Return [X, Y] of the center of cell containing provided text 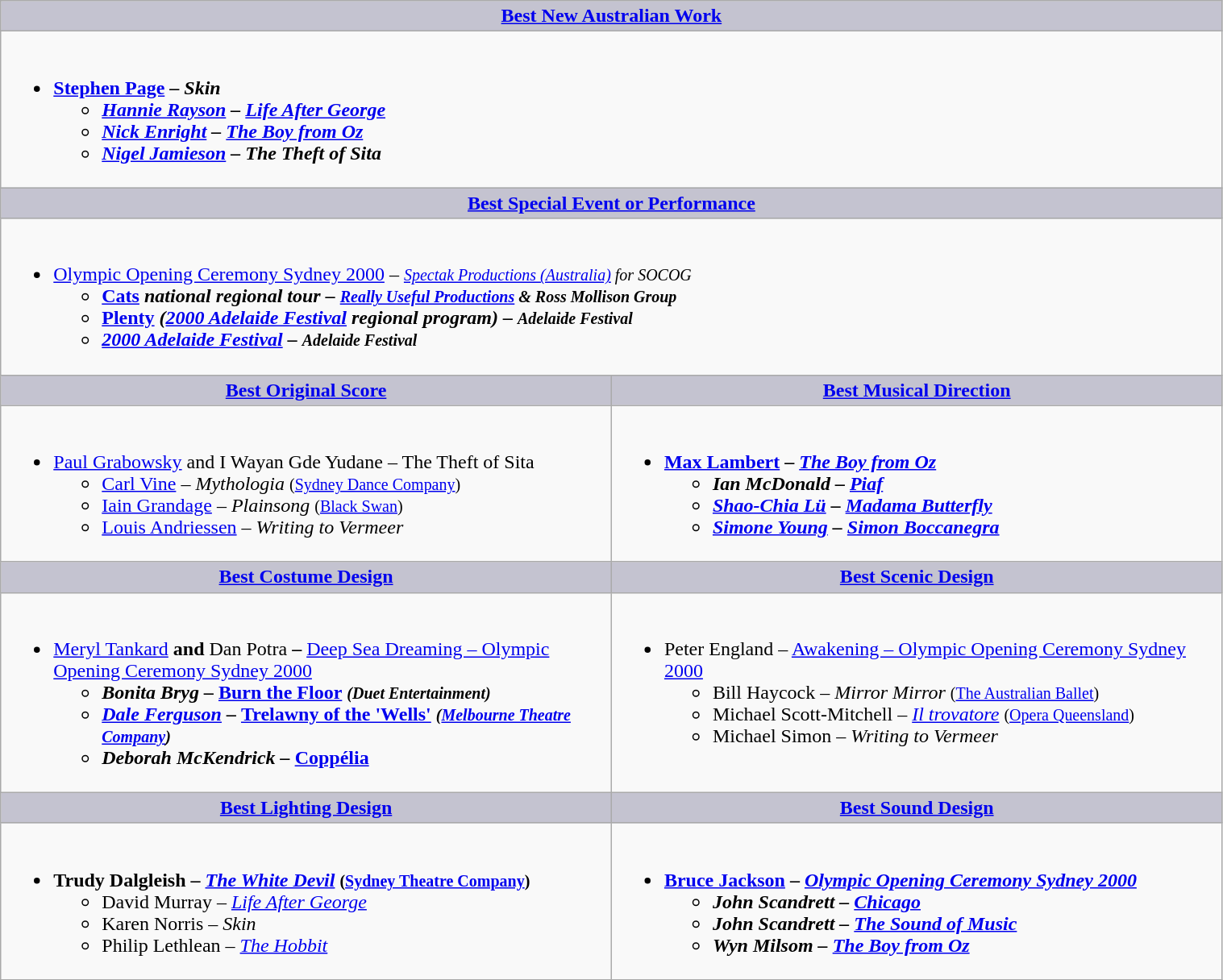
Bruce Jackson – Olympic Opening Ceremony Sydney 2000John Scandrett – ChicagoJohn Scandrett – The Sound of MusicWyn Milsom – The Boy from Oz [917, 901]
Best Sound Design [917, 808]
Best Special Event or Performance [611, 203]
Max Lambert – The Boy from OzIan McDonald – PiafShao-Chia Lü – Madama ButterflySimone Young – Simon Boccanegra [917, 484]
Best Lighting Design [306, 808]
Best Scenic Design [917, 577]
Best Costume Design [306, 577]
Best Musical Direction [917, 390]
Trudy Dalgleish – The White Devil (Sydney Theatre Company)David Murray – Life After GeorgeKaren Norris – SkinPhilip Lethlean – The Hobbit [306, 901]
Stephen Page – SkinHannie Rayson – Life After GeorgeNick Enright – The Boy from OzNigel Jamieson – The Theft of Sita [611, 110]
Best Original Score [306, 390]
Best New Australian Work [611, 16]
